Scan for the cell matching the given text and deliver its [X, Y] coordinate at center. 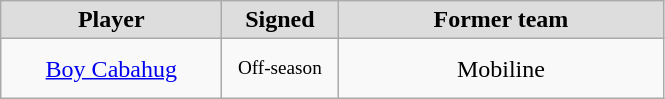
Player [112, 20]
Mobiline [501, 69]
Boy Cabahug [112, 69]
Signed [280, 20]
Off-season [280, 69]
Former team [501, 20]
